Search for the cell housing the specified text and yield its (X, Y) center coordinate. 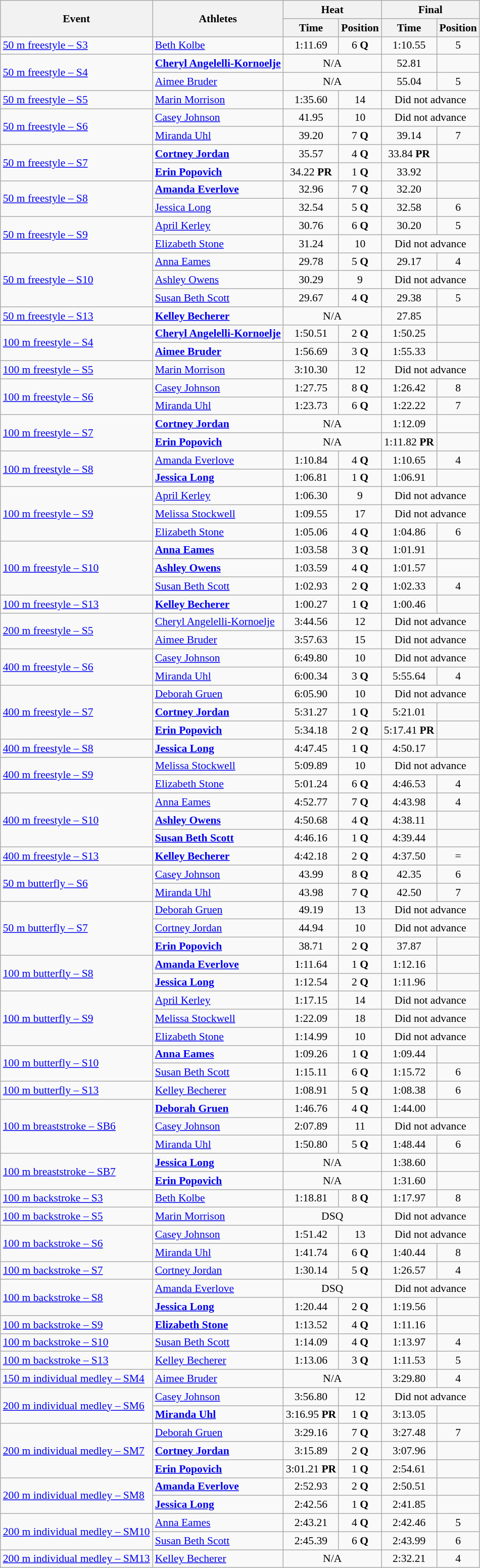
35.57 (311, 154)
1:23.73 (311, 406)
44.94 (311, 928)
6:00.34 (311, 676)
1:48.44 (409, 1145)
100 m breaststroke – SB7 (77, 1171)
400 m freestyle – S9 (77, 775)
1:08.38 (409, 1091)
100 m backstroke – S3 (77, 1198)
1:06.81 (311, 478)
1:40.44 (409, 1252)
42.50 (409, 892)
18 (360, 1018)
50 m butterfly – S7 (77, 928)
42.35 (409, 874)
1:10.84 (311, 460)
50 m freestyle – S5 (77, 100)
1:01.57 (409, 568)
50 m freestyle – S8 (77, 198)
1:14.09 (311, 1342)
1:11.69 (311, 46)
Heat (332, 10)
15 (360, 640)
2:07.89 (311, 1127)
3:57.63 (311, 640)
100 m freestyle – S10 (77, 568)
1:31.60 (409, 1181)
43.99 (311, 874)
38.71 (311, 947)
100 m freestyle – S4 (77, 343)
1:00.46 (409, 604)
17 (360, 514)
5:34.18 (311, 730)
1:12.09 (409, 424)
39.14 (409, 136)
2:32.21 (409, 1559)
1:09.55 (311, 514)
200 m individual medley – SM6 (77, 1406)
1:22.09 (311, 1018)
1:00.27 (311, 604)
400 m freestyle – S8 (77, 748)
200 m individual medley – SM8 (77, 1496)
400 m freestyle – S7 (77, 712)
2:42.56 (311, 1505)
100 m freestyle – S6 (77, 396)
1:55.33 (409, 352)
1:12.16 (409, 964)
3:16.95 PR (311, 1415)
200 m individual medley – SM10 (77, 1532)
29.38 (409, 298)
50 m freestyle – S6 (77, 126)
1:08.91 (311, 1091)
5:31.27 (311, 712)
1:13.52 (311, 1325)
1:11.64 (311, 964)
1:26.57 (409, 1271)
27.85 (409, 316)
Event (77, 18)
1:09.26 (311, 1054)
3:10.30 (311, 370)
3:29.80 (409, 1379)
50 m freestyle – S10 (77, 280)
1:13.06 (311, 1361)
4:43.98 (409, 802)
1:56.69 (311, 352)
2:42.46 (409, 1523)
5:21.01 (409, 712)
6:49.80 (311, 658)
1:02.93 (311, 586)
2:41.85 (409, 1505)
1:06.91 (409, 478)
39.20 (311, 136)
2:52.93 (311, 1487)
1:17.97 (409, 1198)
3:13.05 (409, 1415)
32.58 (409, 208)
1:38.60 (409, 1162)
1:15.72 (409, 1072)
30.20 (409, 226)
5:55.64 (409, 676)
3:44.56 (311, 622)
6:05.90 (311, 694)
1:35.60 (311, 100)
Athletes (218, 18)
50 m butterfly – S6 (77, 883)
1:51.42 (311, 1235)
1:11.82 PR (409, 442)
1:11.53 (409, 1361)
4:38.11 (409, 820)
11 (360, 1127)
29.67 (311, 298)
1:03.59 (311, 568)
3:56.80 (311, 1397)
100 m butterfly – S9 (77, 1018)
41.95 (311, 118)
49.19 (311, 910)
1:11.16 (409, 1325)
2:43.99 (409, 1541)
50 m freestyle – S13 (77, 316)
1:02.33 (409, 586)
100 m backstroke – S9 (77, 1325)
1:30.14 (311, 1271)
50 m freestyle – S3 (77, 46)
Final (430, 10)
400 m freestyle – S13 (77, 857)
1:03.58 (311, 550)
2:43.21 (311, 1523)
5:01.24 (311, 784)
34.22 PR (311, 172)
4:37.50 (409, 857)
37.87 (409, 947)
100 m butterfly – S13 (77, 1091)
1:11.96 (409, 982)
32.96 (311, 190)
400 m freestyle – S10 (77, 820)
1:09.44 (409, 1054)
1:19.56 (409, 1307)
100 m breaststroke – SB6 (77, 1127)
30.76 (311, 226)
4:46.16 (311, 838)
4:42.18 (311, 857)
29.17 (409, 262)
100 m backstroke – S7 (77, 1271)
150 m individual medley – SM4 (77, 1379)
1:13.97 (409, 1342)
200 m freestyle – S5 (77, 631)
30.29 (311, 280)
4:50.68 (311, 820)
1:12.54 (311, 982)
1:04.86 (409, 532)
2:45.39 (311, 1541)
1:15.11 (311, 1072)
200 m individual medley – SM13 (77, 1559)
400 m freestyle – S6 (77, 667)
32.20 (409, 190)
100 m freestyle – S7 (77, 433)
4:39.44 (409, 838)
1:50.25 (409, 334)
1:27.75 (311, 388)
1:46.76 (311, 1108)
100 m backstroke – S6 (77, 1244)
1:01.91 (409, 550)
50 m freestyle – S9 (77, 235)
1:50.51 (311, 334)
4:50.17 (409, 748)
43.98 (311, 892)
100 m backstroke – S8 (77, 1297)
1:22.22 (409, 406)
100 m butterfly – S10 (77, 1063)
4:52.77 (311, 802)
33.84 PR (409, 154)
1:17.15 (311, 1001)
1:10.55 (409, 46)
29.78 (311, 262)
2:54.61 (409, 1469)
100 m backstroke – S5 (77, 1217)
5:09.89 (311, 766)
50 m freestyle – S4 (77, 73)
2:50.51 (409, 1487)
1:41.74 (311, 1252)
4:47.45 (311, 748)
200 m individual medley – SM7 (77, 1451)
52.81 (409, 64)
1:50.80 (311, 1145)
= (458, 857)
3:29.16 (311, 1433)
100 m butterfly – S8 (77, 973)
32.54 (311, 208)
100 m freestyle – S8 (77, 469)
1:14.99 (311, 1037)
100 m freestyle – S9 (77, 514)
1:05.06 (311, 532)
31.24 (311, 244)
1:26.42 (409, 388)
50 m freestyle – S7 (77, 163)
3:27.48 (409, 1433)
3:15.89 (311, 1451)
100 m freestyle – S5 (77, 370)
55.04 (409, 82)
1:10.65 (409, 460)
100 m freestyle – S13 (77, 604)
33.92 (409, 172)
100 m backstroke – S10 (77, 1342)
100 m backstroke – S13 (77, 1361)
1:06.30 (311, 496)
4:46.53 (409, 784)
3:01.21 PR (311, 1469)
1:18.81 (311, 1198)
1:44.00 (409, 1108)
3:07.96 (409, 1451)
5:17.41 PR (409, 730)
1:20.44 (311, 1307)
